Pinpoint the cell where the given text exists, returning its (x, y) midpoint coordinate. 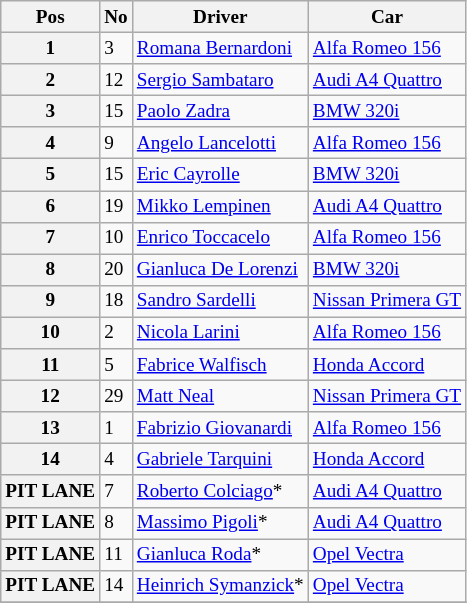
Heinrich Symanzick* (220, 586)
Romana Bernardoni (220, 48)
Enrico Toccacelo (220, 238)
Nicola Larini (220, 333)
Gianluca Roda* (220, 554)
Sergio Sambataro (220, 80)
Gabriele Tarquini (220, 460)
Angelo Lancelotti (220, 143)
Pos (50, 17)
Eric Cayrolle (220, 175)
Matt Neal (220, 396)
19 (116, 206)
6 (50, 206)
Driver (220, 17)
Mikko Lempinen (220, 206)
No (116, 17)
Massimo Pigoli* (220, 523)
Roberto Colciago* (220, 491)
Sandro Sardelli (220, 301)
20 (116, 270)
Gianluca De Lorenzi (220, 270)
Car (386, 17)
29 (116, 396)
Fabrizio Giovanardi (220, 428)
18 (116, 301)
Paolo Zadra (220, 111)
13 (50, 428)
Fabrice Walfisch (220, 365)
